Provide the (X, Y) coordinate of the cell's center where the given text is located.  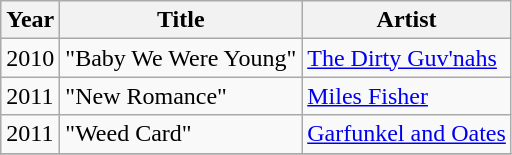
Artist (407, 20)
"New Romance" (181, 96)
Miles Fisher (407, 96)
2010 (30, 58)
Title (181, 20)
"Baby We Were Young" (181, 58)
"Weed Card" (181, 134)
Year (30, 20)
Garfunkel and Oates (407, 134)
The Dirty Guv'nahs (407, 58)
